Locate the cell with the specified text and output its (X, Y) center coordinate. 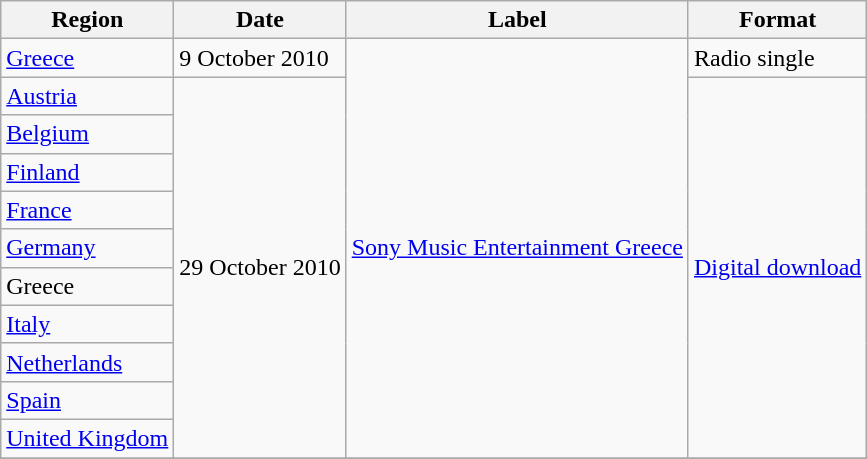
Date (260, 20)
Sony Music Entertainment Greece (517, 248)
Spain (88, 400)
Belgium (88, 134)
Format (777, 20)
United Kingdom (88, 438)
Italy (88, 324)
Radio single (777, 58)
Germany (88, 248)
Label (517, 20)
Netherlands (88, 362)
Region (88, 20)
Finland (88, 172)
9 October 2010 (260, 58)
France (88, 210)
Digital download (777, 268)
29 October 2010 (260, 268)
Austria (88, 96)
